Provide the (x, y) coordinate of the cell's center where the given text is located.  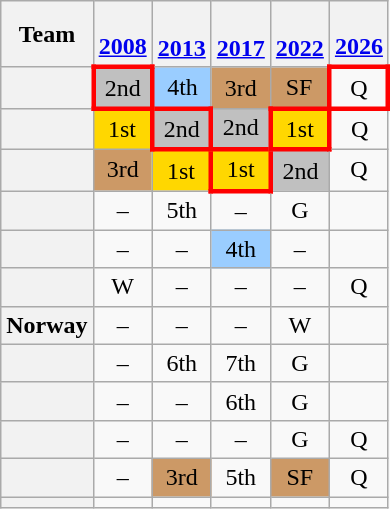
2017 (240, 34)
2013 (182, 34)
7th (240, 363)
Norway (47, 325)
2026 (358, 34)
2008 (122, 34)
2022 (300, 34)
Team (47, 34)
